Pinpoint the cell where the given text exists, returning its (X, Y) midpoint coordinate. 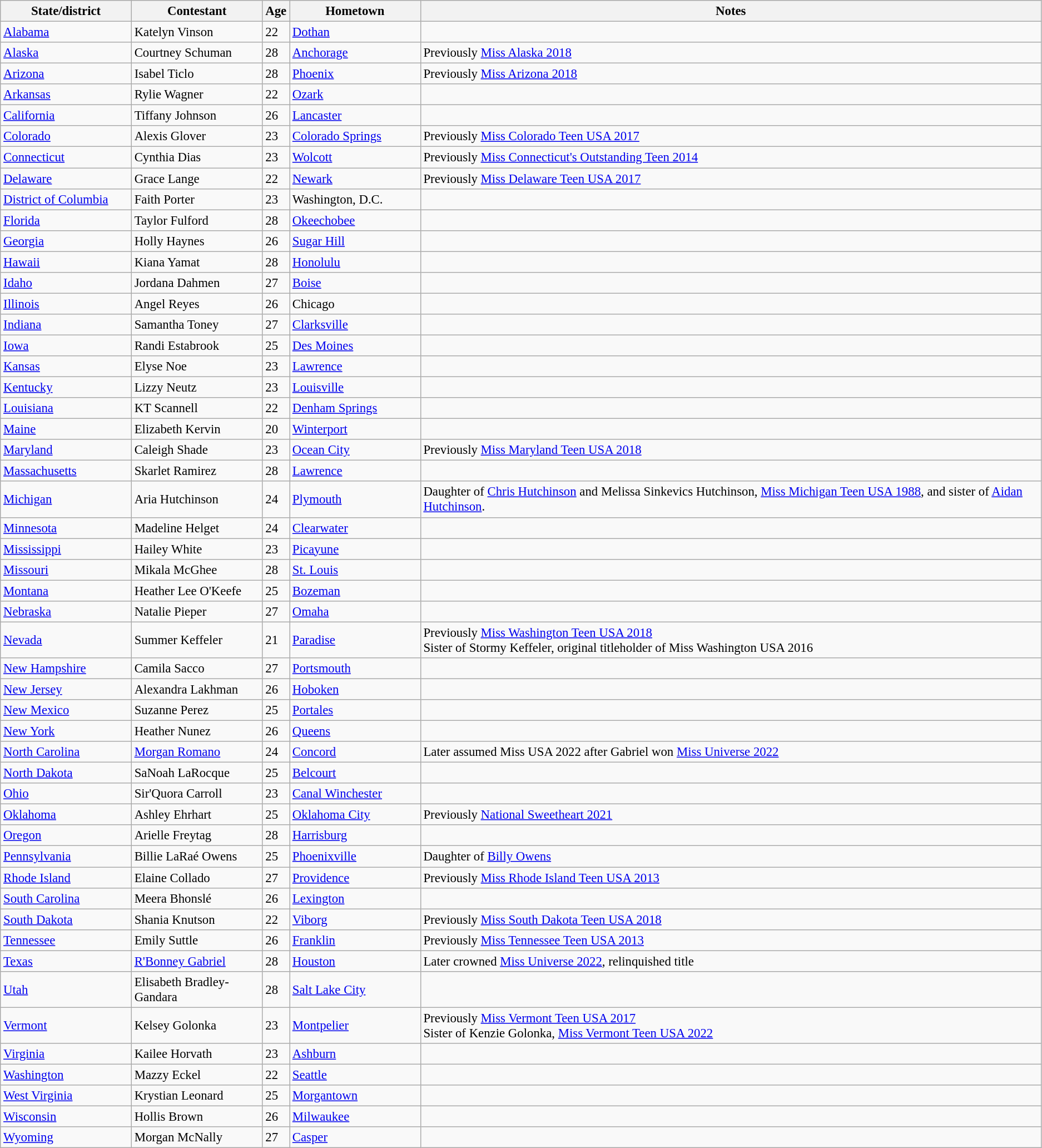
Louisiana (66, 408)
Previously Miss Connecticut's Outstanding Teen 2014 (731, 157)
Alexis Glover (197, 136)
Previously Miss Arizona 2018 (731, 74)
Elizabeth Kervin (197, 429)
Aria Hutchinson (197, 499)
Holly Haynes (197, 241)
North Dakota (66, 773)
20 (276, 429)
Washington, D.C. (355, 199)
Heather Lee O'Keefe (197, 591)
Belcourt (355, 773)
Wyoming (66, 1137)
Rhode Island (66, 878)
Phoenixville (355, 857)
Canal Winchester (355, 794)
Wolcott (355, 157)
Tennessee (66, 940)
Previously Miss Washington Teen USA 2018Sister of Stormy Keffeler, original titleholder of Miss Washington USA 2016 (731, 640)
Later assumed Miss USA 2022 after Gabriel won Miss Universe 2022 (731, 752)
Kentucky (66, 388)
Portsmouth (355, 669)
Previously Miss Vermont Teen USA 2017Sister of Kenzie Golonka, Miss Vermont Teen USA 2022 (731, 1026)
Previously Miss Delaware Teen USA 2017 (731, 179)
Seattle (355, 1075)
Previously Miss Colorado Teen USA 2017 (731, 136)
Notes (731, 11)
Maryland (66, 450)
Natalie Pieper (197, 612)
Hollis Brown (197, 1117)
Previously National Sweetheart 2021 (731, 815)
Omaha (355, 612)
Later crowned Miss Universe 2022, relinquished title (731, 961)
New Mexico (66, 710)
Tiffany Johnson (197, 116)
Chicago (355, 304)
Krystian Leonard (197, 1096)
Louisville (355, 388)
Indiana (66, 325)
Elyse Noe (197, 367)
Faith Porter (197, 199)
Previously Miss Tennessee Teen USA 2013 (731, 940)
Picayune (355, 549)
Queens (355, 731)
Delaware (66, 179)
Franklin (355, 940)
Concord (355, 752)
Cynthia Dias (197, 157)
California (66, 116)
Portales (355, 710)
Emily Suttle (197, 940)
Colorado (66, 136)
Jordana Dahmen (197, 283)
SaNoah LaRocque (197, 773)
Okeechobee (355, 220)
Lancaster (355, 116)
Oregon (66, 836)
Samantha Toney (197, 325)
Dothan (355, 32)
Previously Miss Rhode Island Teen USA 2013 (731, 878)
Morgan McNally (197, 1137)
Newark (355, 179)
KT Scannell (197, 408)
Previously Miss South Dakota Teen USA 2018 (731, 919)
Randi Estabrook (197, 345)
Elisabeth Bradley-Gandara (197, 990)
Washington (66, 1075)
Paradise (355, 640)
Winterport (355, 429)
Oklahoma City (355, 815)
Hawaii (66, 262)
Kansas (66, 367)
Madeline Helget (197, 528)
Alaska (66, 53)
Kiana Yamat (197, 262)
Kailee Horvath (197, 1054)
Milwaukee (355, 1117)
Arizona (66, 74)
Honolulu (355, 262)
Massachusetts (66, 471)
Montpelier (355, 1026)
Daughter of Billy Owens (731, 857)
Contestant (197, 11)
Montana (66, 591)
Houston (355, 961)
Boise (355, 283)
Michigan (66, 499)
Arielle Freytag (197, 836)
Utah (66, 990)
Des Moines (355, 345)
North Carolina (66, 752)
Bozeman (355, 591)
Idaho (66, 283)
Summer Keffeler (197, 640)
Vermont (66, 1026)
Wisconsin (66, 1117)
Clearwater (355, 528)
Texas (66, 961)
Mikala McGhee (197, 570)
Phoenix (355, 74)
Kelsey Golonka (197, 1026)
Lexington (355, 898)
Heather Nunez (197, 731)
Camila Sacco (197, 669)
West Virginia (66, 1096)
Shania Knutson (197, 919)
R'Bonney Gabriel (197, 961)
Alabama (66, 32)
South Dakota (66, 919)
Hailey White (197, 549)
Previously Miss Maryland Teen USA 2018 (731, 450)
Caleigh Shade (197, 450)
Mississippi (66, 549)
Viborg (355, 919)
Plymouth (355, 499)
21 (276, 640)
New Hampshire (66, 669)
Angel Reyes (197, 304)
St. Louis (355, 570)
Arkansas (66, 95)
Lizzy Neutz (197, 388)
Age (276, 11)
Previously Miss Alaska 2018 (731, 53)
Missouri (66, 570)
Ashburn (355, 1054)
Salt Lake City (355, 990)
Suzanne Perez (197, 710)
Harrisburg (355, 836)
Colorado Springs (355, 136)
Elaine Collado (197, 878)
Morgan Romano (197, 752)
Alexandra Lakhman (197, 689)
Sir'Quora Carroll (197, 794)
Providence (355, 878)
Virginia (66, 1054)
Hoboken (355, 689)
Illinois (66, 304)
Taylor Fulford (197, 220)
Maine (66, 429)
Georgia (66, 241)
Connecticut (66, 157)
Nebraska (66, 612)
Denham Springs (355, 408)
Anchorage (355, 53)
Oklahoma (66, 815)
Skarlet Ramirez (197, 471)
Morgantown (355, 1096)
South Carolina (66, 898)
Ozark (355, 95)
Grace Lange (197, 179)
Florida (66, 220)
Nevada (66, 640)
Iowa (66, 345)
State/district (66, 11)
Billie LaRaé Owens (197, 857)
Minnesota (66, 528)
Rylie Wagner (197, 95)
Ocean City (355, 450)
New Jersey (66, 689)
Ohio (66, 794)
Hometown (355, 11)
Courtney Schuman (197, 53)
Meera Bhonslé (197, 898)
Casper (355, 1137)
Katelyn Vinson (197, 32)
Daughter of Chris Hutchinson and Melissa Sinkevics Hutchinson, Miss Michigan Teen USA 1988, and sister of Aidan Hutchinson. (731, 499)
Mazzy Eckel (197, 1075)
Ashley Ehrhart (197, 815)
New York (66, 731)
Clarksville (355, 325)
Sugar Hill (355, 241)
Isabel Ticlo (197, 74)
Pennsylvania (66, 857)
District of Columbia (66, 199)
